Detect which cell encompasses the target text, then output its [x, y] center coordinate. 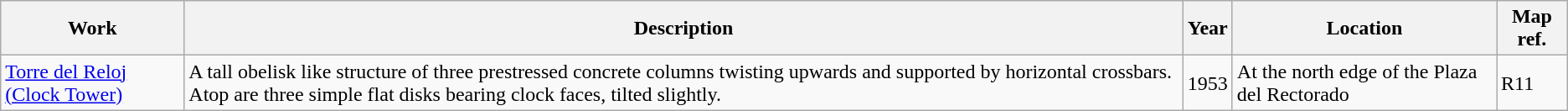
Torre del Reloj (Clock Tower) [92, 82]
Year [1208, 29]
At the north edge of the Plaza del Rectorado [1364, 82]
Work [92, 29]
1953 [1208, 82]
Description [683, 29]
R11 [1533, 82]
Location [1364, 29]
Map ref. [1533, 29]
